From the cell containing the given text, extract its center point as (x, y) coordinate. 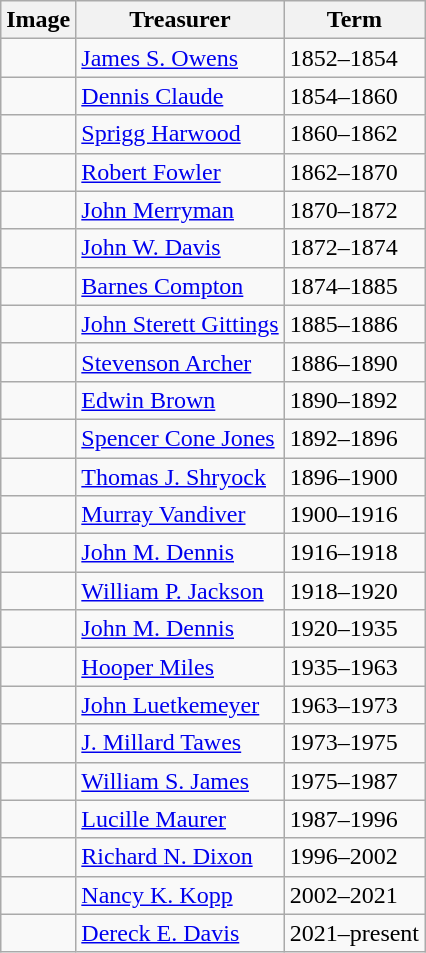
1890–1892 (354, 400)
1987–1996 (354, 819)
1916–1918 (354, 553)
1854–1860 (354, 96)
Dereck E. Davis (180, 933)
William P. Jackson (180, 591)
1896–1900 (354, 477)
Stevenson Archer (180, 362)
Edwin Brown (180, 400)
1885–1886 (354, 324)
1870–1872 (354, 210)
Term (354, 20)
1874–1885 (354, 286)
1852–1854 (354, 58)
John Merryman (180, 210)
1892–1896 (354, 438)
John Luetkemeyer (180, 705)
Dennis Claude (180, 96)
1973–1975 (354, 743)
1996–2002 (354, 857)
John W. Davis (180, 248)
1862–1870 (354, 172)
Sprigg Harwood (180, 134)
1860–1862 (354, 134)
2021–present (354, 933)
1920–1935 (354, 629)
John Sterett Gittings (180, 324)
James S. Owens (180, 58)
2002–2021 (354, 895)
1872–1874 (354, 248)
Lucille Maurer (180, 819)
Treasurer (180, 20)
Nancy K. Kopp (180, 895)
Murray Vandiver (180, 515)
1975–1987 (354, 781)
J. Millard Tawes (180, 743)
Richard N. Dixon (180, 857)
Hooper Miles (180, 667)
Barnes Compton (180, 286)
Image (38, 20)
1935–1963 (354, 667)
1886–1890 (354, 362)
1918–1920 (354, 591)
Thomas J. Shryock (180, 477)
Spencer Cone Jones (180, 438)
William S. James (180, 781)
1963–1973 (354, 705)
Robert Fowler (180, 172)
1900–1916 (354, 515)
